Determine the (x, y) coordinate at the center of the cell enclosing the given text.  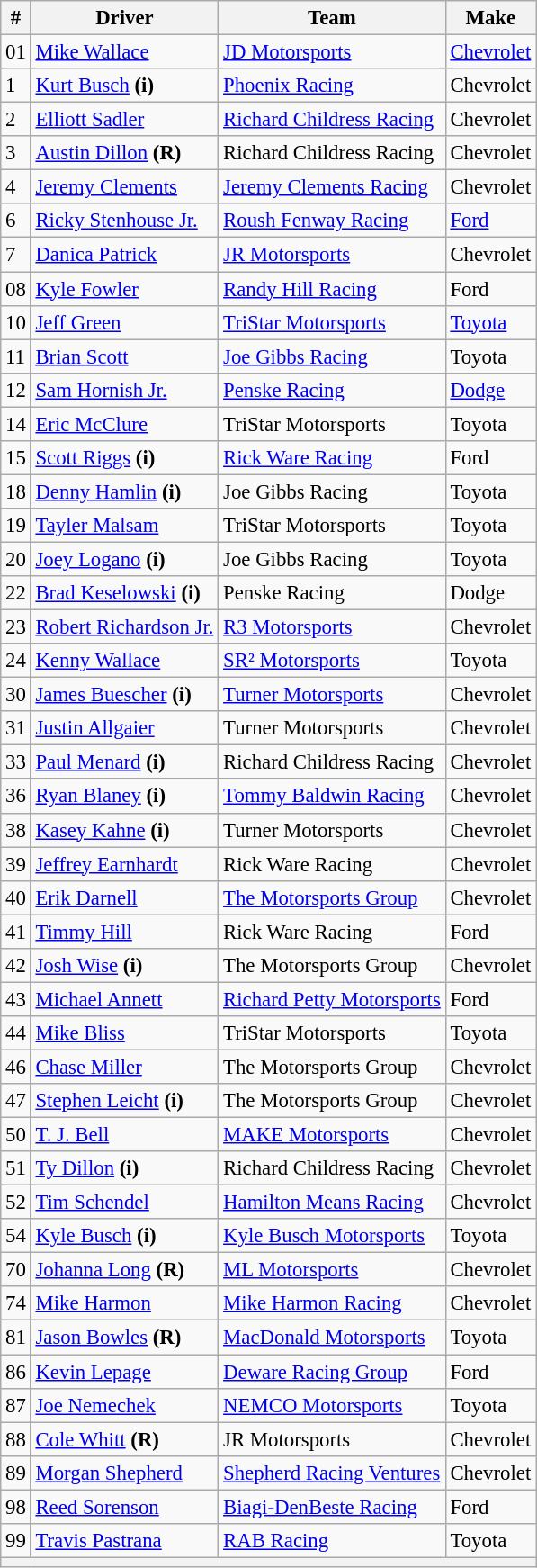
Denny Hamlin (i) (124, 491)
Austin Dillon (R) (124, 153)
Morgan Shepherd (124, 1473)
Joe Nemechek (124, 1405)
Kyle Busch (i) (124, 1236)
Elliott Sadler (124, 120)
40 (16, 897)
Justin Allgaier (124, 728)
Joey Logano (i) (124, 559)
# (16, 18)
36 (16, 797)
7 (16, 255)
54 (16, 1236)
39 (16, 864)
30 (16, 695)
1 (16, 86)
Jeff Green (124, 322)
Ricky Stenhouse Jr. (124, 221)
43 (16, 999)
Randy Hill Racing (332, 289)
38 (16, 830)
Roush Fenway Racing (332, 221)
Travis Pastrana (124, 1541)
Reed Sorenson (124, 1507)
Brad Keselowski (i) (124, 593)
86 (16, 1372)
Kevin Lepage (124, 1372)
08 (16, 289)
Mike Harmon Racing (332, 1304)
Jeremy Clements Racing (332, 187)
Michael Annett (124, 999)
20 (16, 559)
42 (16, 966)
Tim Schendel (124, 1203)
Biagi-DenBeste Racing (332, 1507)
Chase Miller (124, 1067)
99 (16, 1541)
Ryan Blaney (i) (124, 797)
15 (16, 458)
23 (16, 627)
RAB Racing (332, 1541)
Sam Hornish Jr. (124, 390)
98 (16, 1507)
Ty Dillon (i) (124, 1168)
Jeffrey Earnhardt (124, 864)
Driver (124, 18)
Mike Wallace (124, 52)
Richard Petty Motorsports (332, 999)
2 (16, 120)
Kasey Kahne (i) (124, 830)
Mike Bliss (124, 1033)
Robert Richardson Jr. (124, 627)
Cole Whitt (R) (124, 1439)
Kyle Fowler (124, 289)
Scott Riggs (i) (124, 458)
MacDonald Motorsports (332, 1338)
81 (16, 1338)
Deware Racing Group (332, 1372)
ML Motorsports (332, 1270)
88 (16, 1439)
Kurt Busch (i) (124, 86)
Danica Patrick (124, 255)
SR² Motorsports (332, 661)
Erik Darnell (124, 897)
Brian Scott (124, 356)
MAKE Motorsports (332, 1135)
12 (16, 390)
4 (16, 187)
Stephen Leicht (i) (124, 1101)
46 (16, 1067)
Timmy Hill (124, 932)
50 (16, 1135)
22 (16, 593)
Team (332, 18)
T. J. Bell (124, 1135)
Make (490, 18)
41 (16, 932)
Mike Harmon (124, 1304)
R3 Motorsports (332, 627)
Phoenix Racing (332, 86)
Eric McClure (124, 424)
18 (16, 491)
James Buescher (i) (124, 695)
Paul Menard (i) (124, 762)
24 (16, 661)
89 (16, 1473)
6 (16, 221)
11 (16, 356)
47 (16, 1101)
33 (16, 762)
70 (16, 1270)
51 (16, 1168)
14 (16, 424)
52 (16, 1203)
Tommy Baldwin Racing (332, 797)
Kenny Wallace (124, 661)
44 (16, 1033)
Jason Bowles (R) (124, 1338)
19 (16, 526)
01 (16, 52)
Johanna Long (R) (124, 1270)
Hamilton Means Racing (332, 1203)
Shepherd Racing Ventures (332, 1473)
10 (16, 322)
Tayler Malsam (124, 526)
3 (16, 153)
JD Motorsports (332, 52)
31 (16, 728)
74 (16, 1304)
Kyle Busch Motorsports (332, 1236)
Jeremy Clements (124, 187)
NEMCO Motorsports (332, 1405)
87 (16, 1405)
Josh Wise (i) (124, 966)
